Locate the cell with the specified text and output its [X, Y] center coordinate. 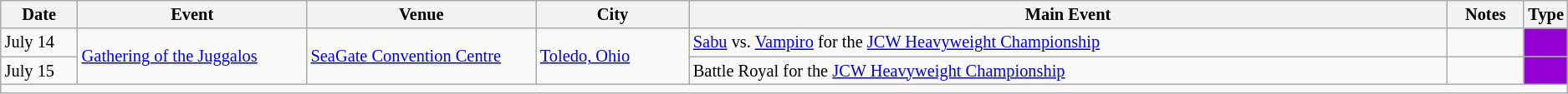
Type [1545, 14]
Date [39, 14]
Event [192, 14]
July 14 [39, 42]
City [612, 14]
Sabu vs. Vampiro for the JCW Heavyweight Championship [1068, 42]
SeaGate Convention Centre [421, 57]
Gathering of the Juggalos [192, 57]
Battle Royal for the JCW Heavyweight Championship [1068, 71]
July 15 [39, 71]
Main Event [1068, 14]
Toledo, Ohio [612, 57]
Notes [1485, 14]
Venue [421, 14]
